Output the (x, y) coordinate of the center of the cell containing the given text.  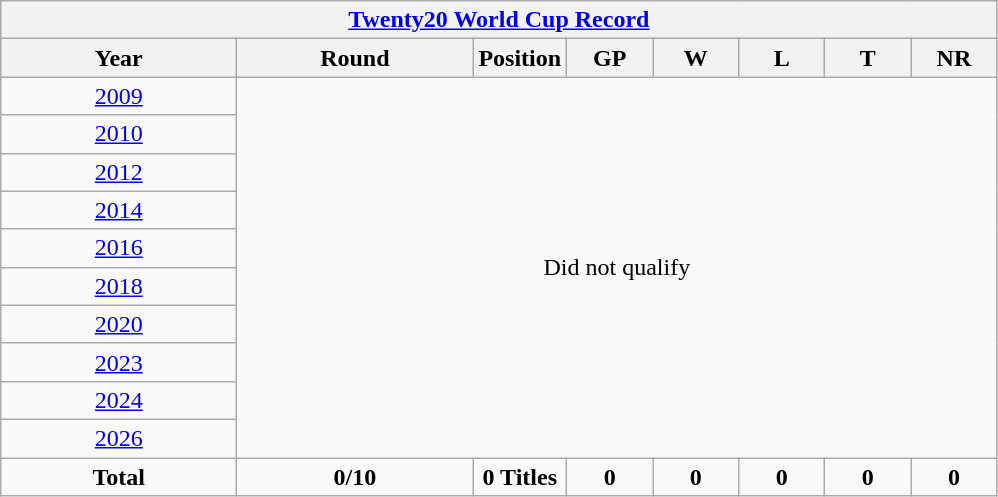
Position (520, 58)
Twenty20 World Cup Record (499, 20)
Round (355, 58)
L (782, 58)
2018 (119, 286)
Year (119, 58)
NR (954, 58)
2026 (119, 438)
Did not qualify (617, 268)
2010 (119, 134)
2023 (119, 362)
0/10 (355, 477)
0 Titles (520, 477)
W (696, 58)
2014 (119, 210)
Total (119, 477)
2009 (119, 96)
T (868, 58)
2016 (119, 248)
GP (610, 58)
2012 (119, 172)
2024 (119, 400)
2020 (119, 324)
